For the text-containing cell, return its midpoint in [x, y] coordinate format. 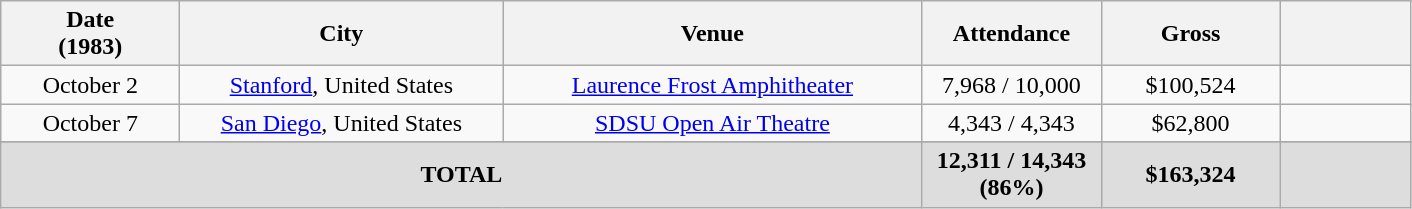
City [342, 34]
12,311 / 14,343 (86%) [1012, 174]
October 7 [90, 123]
Laurence Frost Amphitheater [712, 85]
$163,324 [1190, 174]
$62,800 [1190, 123]
Attendance [1012, 34]
TOTAL [462, 174]
SDSU Open Air Theatre [712, 123]
Gross [1190, 34]
Stanford, United States [342, 85]
October 2 [90, 85]
7,968 / 10,000 [1012, 85]
$100,524 [1190, 85]
San Diego, United States [342, 123]
Date(1983) [90, 34]
Venue [712, 34]
4,343 / 4,343 [1012, 123]
